Scan for the cell matching the given text and deliver its (X, Y) coordinate at center. 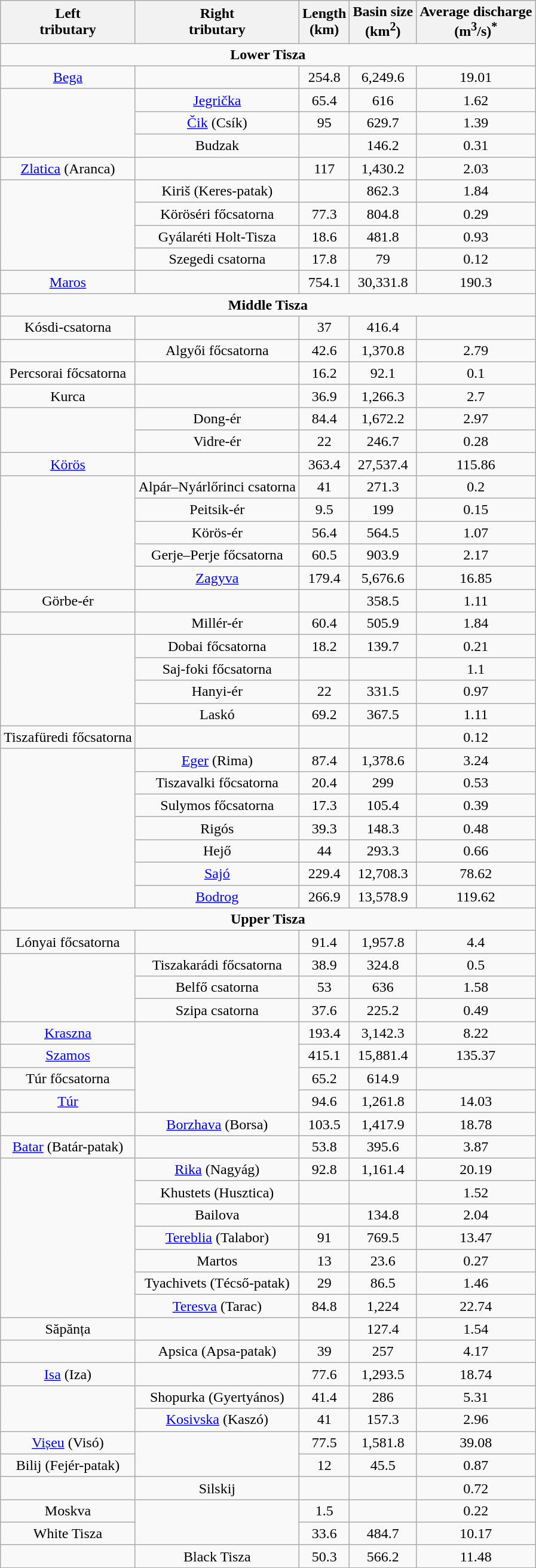
266.9 (324, 897)
1.62 (476, 100)
566.2 (383, 1556)
254.8 (324, 77)
18.74 (476, 1374)
146.2 (383, 146)
1.07 (476, 533)
1,957.8 (383, 942)
16.2 (324, 373)
94.6 (324, 1101)
0.29 (476, 214)
39.08 (476, 1442)
77.5 (324, 1442)
0.66 (476, 851)
0.93 (476, 237)
13 (324, 1261)
12 (324, 1465)
0.5 (476, 965)
Laskó (217, 714)
1.39 (476, 123)
16.85 (476, 578)
3,142.3 (383, 1033)
271.3 (383, 487)
18.2 (324, 646)
Eger (Rima) (217, 760)
4.17 (476, 1352)
37.6 (324, 1010)
Peitsik-ér (217, 510)
Batar (Batár-patak) (68, 1147)
78.62 (476, 874)
Lefttributary (68, 22)
56.4 (324, 533)
8.22 (476, 1033)
1,261.8 (383, 1101)
Saj-foki főcsatorna (217, 669)
225.2 (383, 1010)
363.4 (324, 464)
1.54 (476, 1329)
22.74 (476, 1306)
103.5 (324, 1124)
862.3 (383, 191)
Length(km) (324, 22)
Kiriš (Keres-patak) (217, 191)
0.28 (476, 441)
636 (383, 988)
299 (383, 783)
1,224 (383, 1306)
39.3 (324, 828)
Kósdi-csatorna (68, 328)
367.5 (383, 714)
Tiszafüredi főcsatorna (68, 737)
95 (324, 123)
135.37 (476, 1056)
Görbe-ér (68, 601)
Rika (Nagyág) (217, 1169)
4.4 (476, 942)
Szegedi csatorna (217, 259)
754.1 (324, 282)
769.5 (383, 1238)
Upper Tisza (268, 919)
17.8 (324, 259)
12,708.3 (383, 874)
91 (324, 1238)
10.17 (476, 1533)
Dong-ér (217, 418)
92.8 (324, 1169)
Bodrog (217, 897)
Belfő csatorna (217, 988)
Budzak (217, 146)
Kurca (68, 396)
Black Tisza (217, 1556)
Szamos (68, 1056)
13.47 (476, 1238)
Bilij (Fejér-patak) (68, 1465)
Zlatica (Aranca) (68, 169)
1.46 (476, 1283)
Körös-ér (217, 533)
11.48 (476, 1556)
246.7 (383, 441)
0.15 (476, 510)
395.6 (383, 1147)
1.1 (476, 669)
Millér-ér (217, 623)
Zagyva (217, 578)
50.3 (324, 1556)
9.5 (324, 510)
86.5 (383, 1283)
1,161.4 (383, 1169)
60.4 (324, 623)
134.8 (383, 1215)
Túr főcsatorna (68, 1078)
0.39 (476, 805)
0.48 (476, 828)
Vidre-ér (217, 441)
139.7 (383, 646)
5.31 (476, 1397)
53 (324, 988)
293.3 (383, 851)
23.6 (383, 1261)
0.53 (476, 783)
1,417.9 (383, 1124)
105.4 (383, 805)
Algyői főcsatorna (217, 350)
2.79 (476, 350)
257 (383, 1352)
0.27 (476, 1261)
5,676.6 (383, 578)
37 (324, 328)
Lónyai főcsatorna (68, 942)
27,537.4 (383, 464)
Khustets (Husztica) (217, 1192)
Tiszakarádi főcsatorna (217, 965)
115.86 (476, 464)
416.4 (383, 328)
84.8 (324, 1306)
Basin size(km2) (383, 22)
Čik (Csík) (217, 123)
2.03 (476, 169)
629.7 (383, 123)
Gyálaréti Holt-Tisza (217, 237)
903.9 (383, 555)
614.9 (383, 1078)
17.3 (324, 805)
Bega (68, 77)
0.97 (476, 692)
2.96 (476, 1420)
Martos (217, 1261)
0.49 (476, 1010)
18.6 (324, 237)
Túr (68, 1101)
190.3 (476, 282)
77.3 (324, 214)
Köröséri főcsatorna (217, 214)
119.62 (476, 897)
Shopurka (Gyertyános) (217, 1397)
39 (324, 1352)
2.04 (476, 1215)
69.2 (324, 714)
148.3 (383, 828)
38.9 (324, 965)
616 (383, 100)
Vișeu (Visó) (68, 1442)
564.5 (383, 533)
Körös (68, 464)
1.52 (476, 1192)
20.4 (324, 783)
229.4 (324, 874)
Tyachivets (Técső-patak) (217, 1283)
0.2 (476, 487)
Dobai főcsatorna (217, 646)
13,578.9 (383, 897)
Tiszavalki főcsatorna (217, 783)
Silskij (217, 1488)
Apsica (Apsa-patak) (217, 1352)
1,378.6 (383, 760)
1.5 (324, 1511)
804.8 (383, 214)
1,266.3 (383, 396)
Average discharge(m3/s)* (476, 22)
0.72 (476, 1488)
Middle Tisza (268, 305)
Lower Tisza (268, 54)
Moskva (68, 1511)
Bailova (217, 1215)
3.87 (476, 1147)
79 (383, 259)
0.22 (476, 1511)
77.6 (324, 1374)
14.03 (476, 1101)
15,881.4 (383, 1056)
41.4 (324, 1397)
2.97 (476, 418)
1,370.8 (383, 350)
481.8 (383, 237)
45.5 (383, 1465)
Szipa csatorna (217, 1010)
87.4 (324, 760)
Jegrička (217, 100)
Hanyi-ér (217, 692)
0.1 (476, 373)
53.8 (324, 1147)
2.17 (476, 555)
18.78 (476, 1124)
358.5 (383, 601)
Righttributary (217, 22)
65.2 (324, 1078)
117 (324, 169)
20.19 (476, 1169)
2.7 (476, 396)
Hejő (217, 851)
Teresva (Tarac) (217, 1306)
1.58 (476, 988)
91.4 (324, 942)
193.4 (324, 1033)
199 (383, 510)
Isa (Iza) (68, 1374)
White Tisza (68, 1533)
0.31 (476, 146)
19.01 (476, 77)
65.4 (324, 100)
179.4 (324, 578)
6,249.6 (383, 77)
30,331.8 (383, 282)
324.8 (383, 965)
331.5 (383, 692)
Rigós (217, 828)
Sajó (217, 874)
60.5 (324, 555)
415.1 (324, 1056)
0.21 (476, 646)
92.1 (383, 373)
Tereblia (Talabor) (217, 1238)
33.6 (324, 1533)
44 (324, 851)
29 (324, 1283)
Kosivska (Kaszó) (217, 1420)
Alpár–Nyárlőrinci csatorna (217, 487)
42.6 (324, 350)
Gerje–Perje főcsatorna (217, 555)
1,293.5 (383, 1374)
3.24 (476, 760)
36.9 (324, 396)
505.9 (383, 623)
84.4 (324, 418)
1,430.2 (383, 169)
Percsorai főcsatorna (68, 373)
127.4 (383, 1329)
Săpănța (68, 1329)
Borzhava (Borsa) (217, 1124)
484.7 (383, 1533)
Kraszna (68, 1033)
157.3 (383, 1420)
1,581.8 (383, 1442)
0.87 (476, 1465)
Sulymos főcsatorna (217, 805)
286 (383, 1397)
Maros (68, 282)
1,672.2 (383, 418)
